Find where the given text appears and provide that cell's center as (X, Y) coordinate. 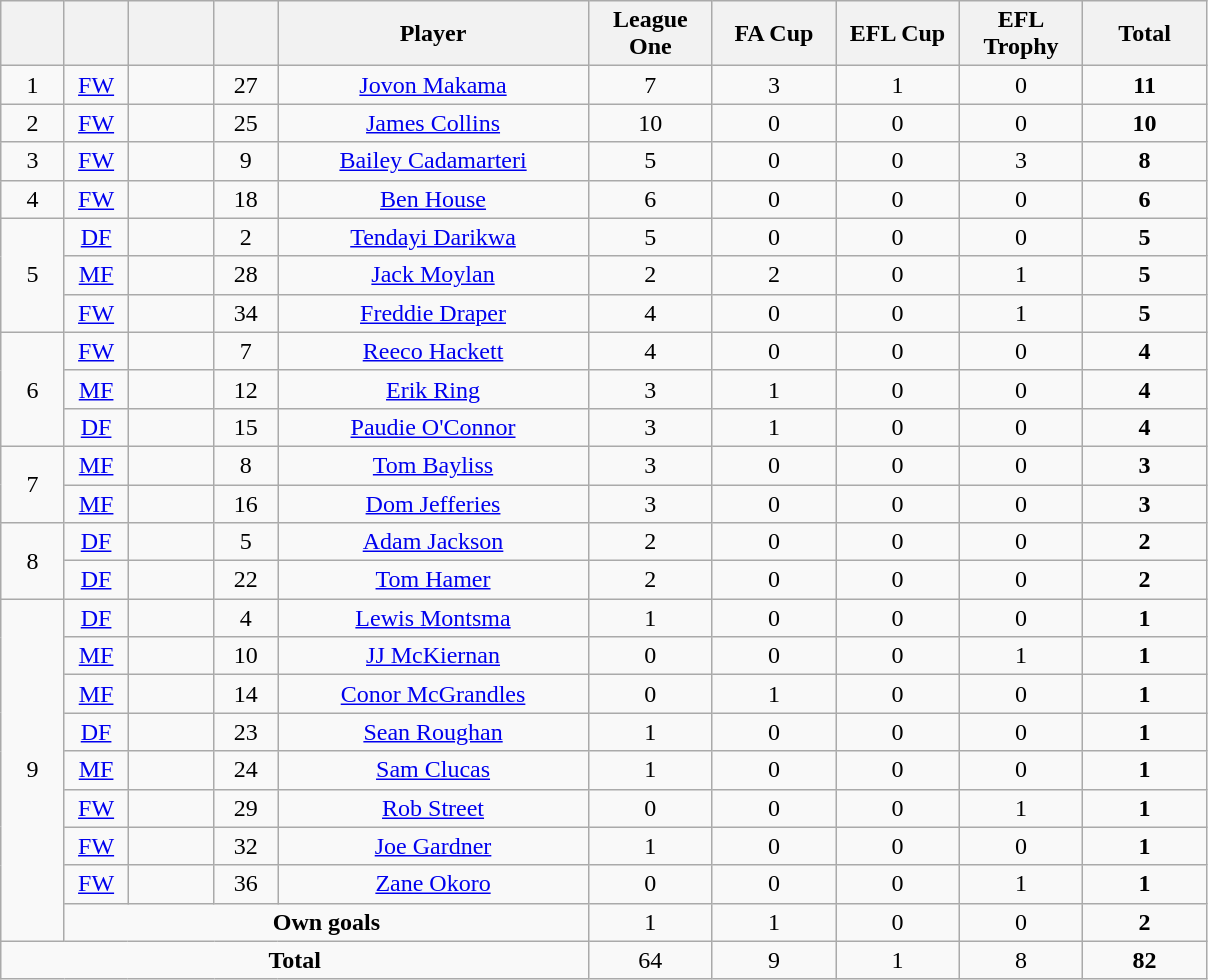
16 (246, 503)
32 (246, 846)
28 (246, 275)
23 (246, 732)
Ben House (434, 199)
27 (246, 85)
82 (1145, 960)
36 (246, 884)
Lewis Montsma (434, 618)
Jack Moylan (434, 275)
12 (246, 389)
Bailey Cadamarteri (434, 161)
Freddie Draper (434, 313)
Reeco Hackett (434, 351)
18 (246, 199)
15 (246, 427)
James Collins (434, 123)
22 (246, 580)
Paudie O'Connor (434, 427)
34 (246, 313)
Jovon Makama (434, 85)
JJ McKiernan (434, 656)
11 (1145, 85)
Erik Ring (434, 389)
29 (246, 808)
25 (246, 123)
Joe Gardner (434, 846)
EFL Cup (898, 34)
64 (651, 960)
14 (246, 694)
Tom Bayliss (434, 465)
Tendayi Darikwa (434, 237)
Adam Jackson (434, 542)
Dom Jefferies (434, 503)
Own goals (326, 922)
Zane Okoro (434, 884)
Sam Clucas (434, 770)
Rob Street (434, 808)
Tom Hamer (434, 580)
FA Cup (774, 34)
24 (246, 770)
League One (651, 34)
Player (434, 34)
EFL Trophy (1021, 34)
Sean Roughan (434, 732)
Conor McGrandles (434, 694)
